Return the (x, y) coordinate for the center point of the cell that contains the specified text.  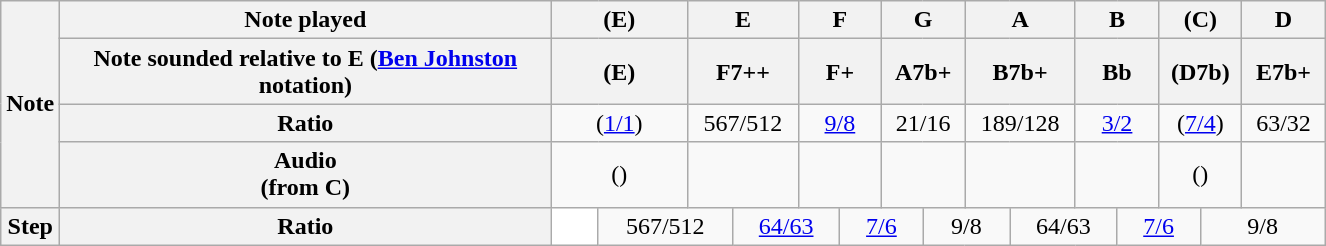
63/32 (1284, 123)
(7/4) (1200, 123)
Note played (306, 20)
Step (30, 226)
(C) (1200, 20)
3/2 (1116, 123)
E (744, 20)
Note (30, 104)
A7b+ (924, 72)
B7b+ (1020, 72)
189/128 (1020, 123)
F (840, 20)
F7++ (744, 72)
Note sounded relative to E (Ben Johnston notation) (306, 72)
G (924, 20)
E7b+ (1284, 72)
D (1284, 20)
Audio(from C) (306, 174)
(D7b) (1200, 72)
(1/1) (620, 123)
A (1020, 20)
21/16 (924, 123)
Bb (1116, 72)
F+ (840, 72)
B (1116, 20)
